Find where the given text appears and provide that cell's center as (X, Y) coordinate. 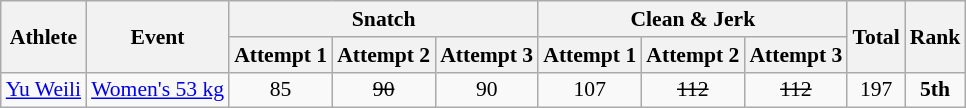
Women's 53 kg (158, 90)
197 (876, 90)
Clean & Jerk (692, 19)
Total (876, 36)
Yu Weili (44, 90)
85 (280, 90)
107 (590, 90)
Event (158, 36)
Rank (936, 36)
Athlete (44, 36)
5th (936, 90)
Snatch (384, 19)
